Search for the cell housing the specified text and yield its (x, y) center coordinate. 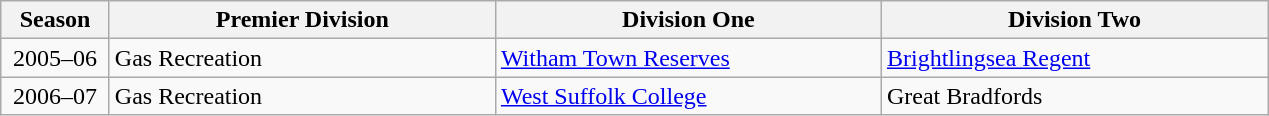
Season (56, 20)
Witham Town Reserves (688, 58)
Division Two (1074, 20)
2006–07 (56, 96)
Great Bradfords (1074, 96)
2005–06 (56, 58)
Brightlingsea Regent (1074, 58)
Premier Division (302, 20)
West Suffolk College (688, 96)
Division One (688, 20)
